Locate the cell with the specified text and output its (X, Y) center coordinate. 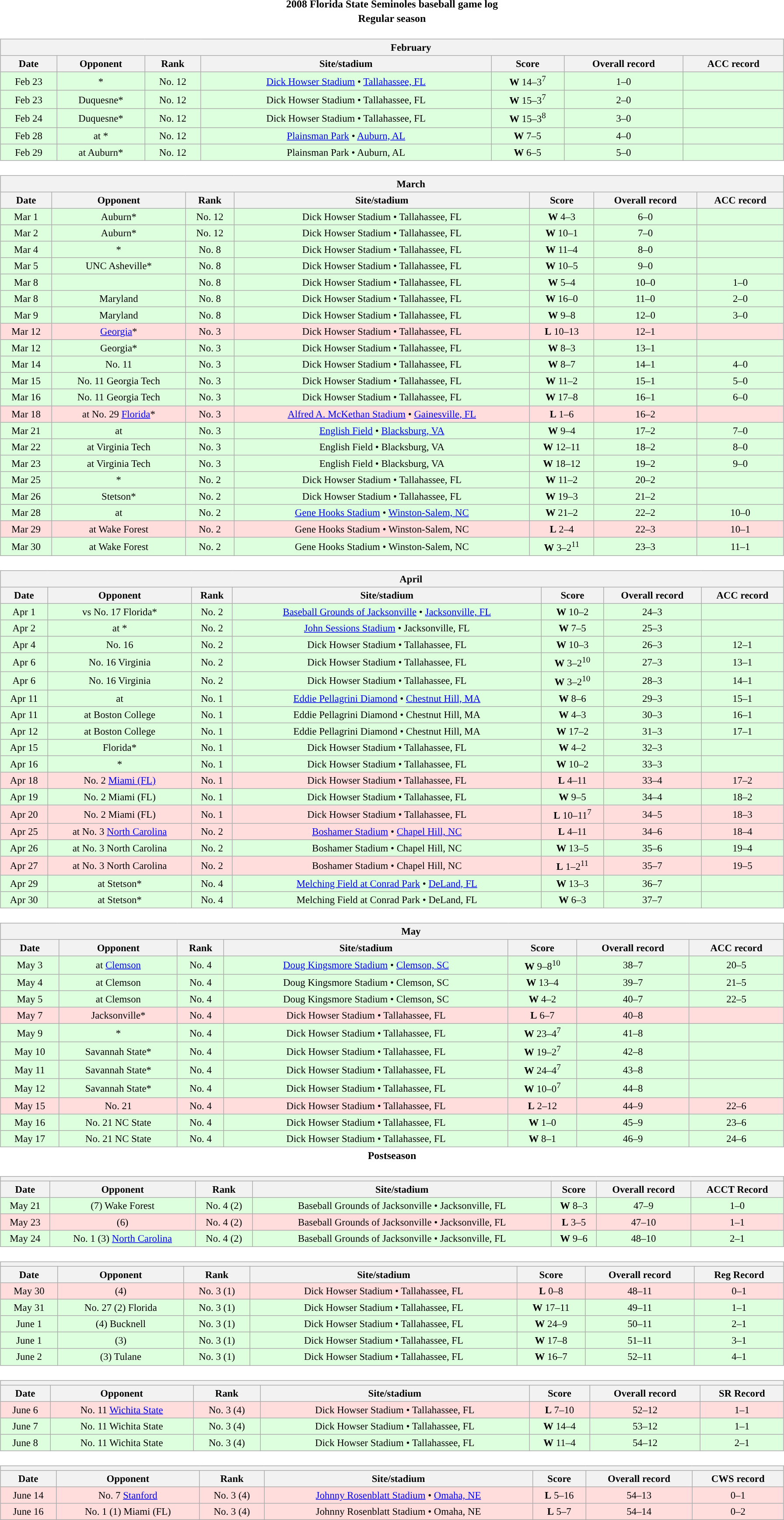
Mar 29 (26, 529)
L 10–117 (572, 814)
37–7 (652, 900)
34–6 (652, 832)
SR Record (742, 1393)
Mar 15 (26, 381)
21–5 (737, 983)
20–5 (737, 965)
No. 1 (3) North Carolina (122, 1239)
W 16–0 (562, 299)
vs No. 17 Florida* (120, 612)
L 2–4 (562, 529)
Mar 23 (26, 463)
(4) (121, 1291)
4–1 (739, 1357)
29–3 (652, 698)
W 9–4 (562, 431)
26–3 (652, 645)
No. 7 Stanford (128, 1495)
May 23 (25, 1222)
April (392, 579)
34–4 (652, 797)
Apr 2 (24, 628)
ACCT Record (738, 1189)
48–10 (644, 1239)
at No. 29 Florida* (119, 414)
(3) (121, 1341)
44–8 (633, 1088)
19–2 (645, 463)
Alfred A. McKethan Stadium • Gainesville, FL (381, 414)
W 24–9 (551, 1324)
Mar 5 (26, 266)
W 15–38 (528, 118)
Feb 24 (29, 118)
May 9 (30, 1033)
23–6 (737, 1122)
Mar 26 (26, 496)
Feb 28 (29, 136)
June 6 (25, 1410)
W 15–37 (528, 100)
May 5 (30, 999)
May 12 (30, 1088)
W 10–07 (542, 1088)
Mar 2 (26, 233)
11–0 (645, 299)
Apr 25 (24, 832)
18–4 (743, 832)
39–7 (633, 983)
L 1–6 (562, 414)
Mar 30 (26, 546)
21–2 (645, 496)
W 8–1 (542, 1138)
W 13–4 (542, 983)
52–12 (645, 1410)
May 16 (30, 1122)
March (392, 184)
40–8 (633, 1016)
W 24–47 (542, 1070)
24–3 (652, 612)
May 31 (29, 1308)
Mar 22 (26, 447)
May 21 (25, 1206)
Apr 18 (24, 781)
W 8–6 (572, 698)
L 3–5 (574, 1222)
47–10 (644, 1222)
Mar 21 (26, 431)
L 10–13 (562, 332)
20–2 (645, 480)
Mar 25 (26, 480)
22–5 (737, 999)
No. 27 (2) Florida (121, 1308)
June 7 (25, 1426)
(4) Bucknell (121, 1324)
May 4 (30, 983)
52–11 (640, 1357)
Reg Record (739, 1275)
19–4 (743, 848)
47–9 (644, 1206)
Apr 27 (24, 865)
Apr 29 (24, 883)
Stetson* (119, 496)
16–2 (645, 414)
27–3 (652, 662)
No. 16 (120, 645)
L 5–7 (559, 1512)
June 2 (29, 1357)
W 9–6 (574, 1239)
3–1 (739, 1341)
23–3 (645, 546)
L 7–10 (560, 1410)
W 17–11 (551, 1308)
February (392, 47)
54–13 (639, 1495)
45–9 (633, 1122)
32–3 (652, 748)
W 19–27 (542, 1051)
W 21–2 (562, 513)
June 8 (25, 1443)
Apr 4 (24, 645)
Mar 9 (26, 315)
12–0 (645, 315)
54–14 (639, 1512)
L 6–7 (542, 1016)
40–7 (633, 999)
17–1 (743, 731)
May (392, 931)
50–11 (640, 1324)
May 11 (30, 1070)
25–3 (652, 628)
42–8 (633, 1051)
48–11 (640, 1291)
May 17 (30, 1138)
W 19–3 (562, 496)
W 14–4 (560, 1426)
No. 21 (118, 1106)
May 7 (30, 1016)
Apr 20 (24, 814)
May 3 (30, 965)
Florida* (120, 748)
54–12 (645, 1443)
W 17–2 (572, 731)
35–7 (652, 865)
22–2 (645, 513)
W 14–37 (528, 81)
May 15 (30, 1106)
W 23–47 (542, 1033)
(3) Tulane (121, 1357)
33–4 (652, 781)
Mar 18 (26, 414)
W 12–11 (562, 447)
34–5 (652, 814)
W 10–5 (562, 266)
W 9–810 (542, 965)
Mar 1 (26, 217)
(6) (122, 1222)
W 13–3 (572, 883)
L 1–211 (572, 865)
May 10 (30, 1051)
May 30 (29, 1291)
L 0–8 (551, 1291)
May 24 (25, 1239)
35–6 (652, 848)
18–3 (743, 814)
0–2 (738, 1512)
Apr 16 (24, 764)
(7) Wake Forest (122, 1206)
38–7 (633, 965)
28–3 (652, 681)
22–6 (737, 1106)
Mar 28 (26, 513)
30–3 (652, 714)
53–12 (645, 1426)
11–1 (740, 546)
22–3 (645, 529)
19–5 (743, 865)
43–8 (633, 1070)
No. 11 (119, 364)
L 2–12 (542, 1106)
L 5–16 (559, 1495)
W 18–12 (562, 463)
41–8 (633, 1033)
W 8–7 (562, 364)
46–9 (633, 1138)
UNC Asheville* (119, 266)
44–9 (633, 1106)
Apr 15 (24, 748)
W 16–7 (551, 1357)
Apr 26 (24, 848)
CWS record (738, 1479)
Apr 30 (24, 900)
Mar 14 (26, 364)
June 14 (28, 1495)
W 10–1 (562, 233)
10–1 (740, 529)
W 6–5 (528, 152)
Apr 12 (24, 731)
W 9–8 (562, 315)
at Auburn* (101, 152)
W 6–3 (572, 900)
June 16 (28, 1512)
No. 1 (1) Miami (FL) (128, 1512)
Apr 19 (24, 797)
49–11 (640, 1308)
W 13–5 (572, 848)
31–3 (652, 731)
Jacksonville* (118, 1016)
W 9–5 (572, 797)
W 3–211 (562, 546)
W 5–4 (562, 282)
33–3 (652, 764)
W 10–3 (572, 645)
W 1–0 (542, 1122)
Apr 1 (24, 612)
36–7 (652, 883)
51–11 (640, 1341)
24–6 (737, 1138)
Mar 16 (26, 397)
John Sessions Stadium • Jacksonville, FL (387, 628)
Mar 4 (26, 249)
Feb 29 (29, 152)
